Detect which cell encompasses the target text, then output its (x, y) center coordinate. 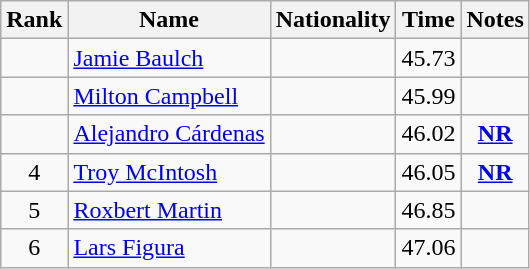
Milton Campbell (169, 96)
5 (34, 210)
6 (34, 248)
Alejandro Cárdenas (169, 134)
45.73 (428, 58)
46.02 (428, 134)
46.05 (428, 172)
46.85 (428, 210)
Nationality (333, 20)
Jamie Baulch (169, 58)
47.06 (428, 248)
Name (169, 20)
4 (34, 172)
Rank (34, 20)
Troy McIntosh (169, 172)
Notes (495, 20)
Time (428, 20)
45.99 (428, 96)
Lars Figura (169, 248)
Roxbert Martin (169, 210)
